For the text-containing cell, return its midpoint in [X, Y] coordinate format. 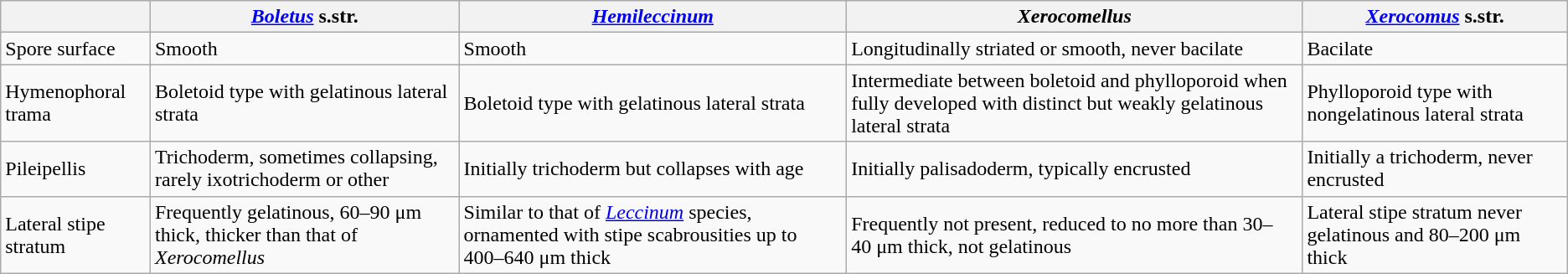
Spore surface [75, 49]
Trichoderm, sometimes collapsing, rarely ixotrichoderm or other [305, 169]
Xerocomellus [1075, 17]
Initially a trichoderm, never encrusted [1435, 169]
Xerocomus s.str. [1435, 17]
Pileipellis [75, 169]
Lateral stipe stratum [75, 235]
Intermediate between boletoid and phylloporoid when fully developed with distinct but weakly gelatinous lateral strata [1075, 103]
Lateral stipe stratum never gelatinous and 80–200 μm thick [1435, 235]
Bacilate [1435, 49]
Phylloporoid type with nongelatinous lateral strata [1435, 103]
Frequently gelatinous, 60–90 μm thick, thicker than that of Xerocomellus [305, 235]
Similar to that of Leccinum species, ornamented with stipe scabrousities up to 400–640 μm thick [653, 235]
Initially trichoderm but collapses with age [653, 169]
Hymenophoral trama [75, 103]
Hemileccinum [653, 17]
Frequently not present, reduced to no more than 30–40 μm thick, not gelatinous [1075, 235]
Initially palisadoderm, typically encrusted [1075, 169]
Boletus s.str. [305, 17]
Longitudinally striated or smooth, never bacilate [1075, 49]
